Determine the (X, Y) coordinate at the center of the cell enclosing the given text.  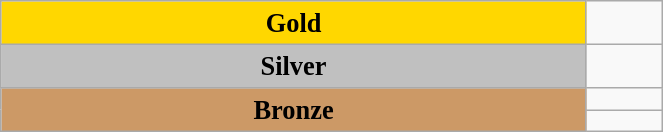
Silver (294, 66)
Bronze (294, 109)
Gold (294, 22)
